Find where the given text appears and provide that cell's center as (x, y) coordinate. 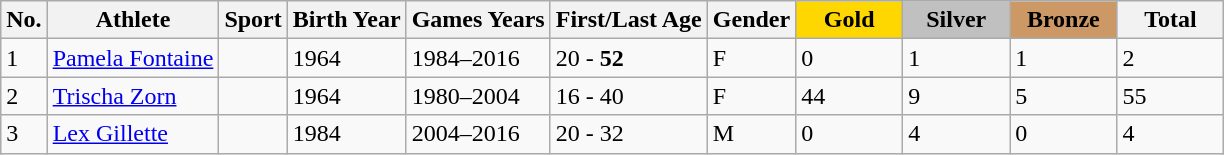
Birth Year (346, 20)
Games Years (478, 20)
1980–2004 (478, 96)
Trischa Zorn (133, 96)
M (751, 134)
Gold (850, 20)
44 (850, 96)
9 (956, 96)
3 (24, 134)
20 - 32 (628, 134)
Gender (751, 20)
2004–2016 (478, 134)
20 - 52 (628, 58)
Bronze (1064, 20)
Silver (956, 20)
Athlete (133, 20)
16 - 40 (628, 96)
Sport (253, 20)
55 (1170, 96)
5 (1064, 96)
First/Last Age (628, 20)
Lex Gillette (133, 134)
Total (1170, 20)
1984–2016 (478, 58)
No. (24, 20)
Pamela Fontaine (133, 58)
1984 (346, 134)
